Detect which cell encompasses the target text, then output its [X, Y] center coordinate. 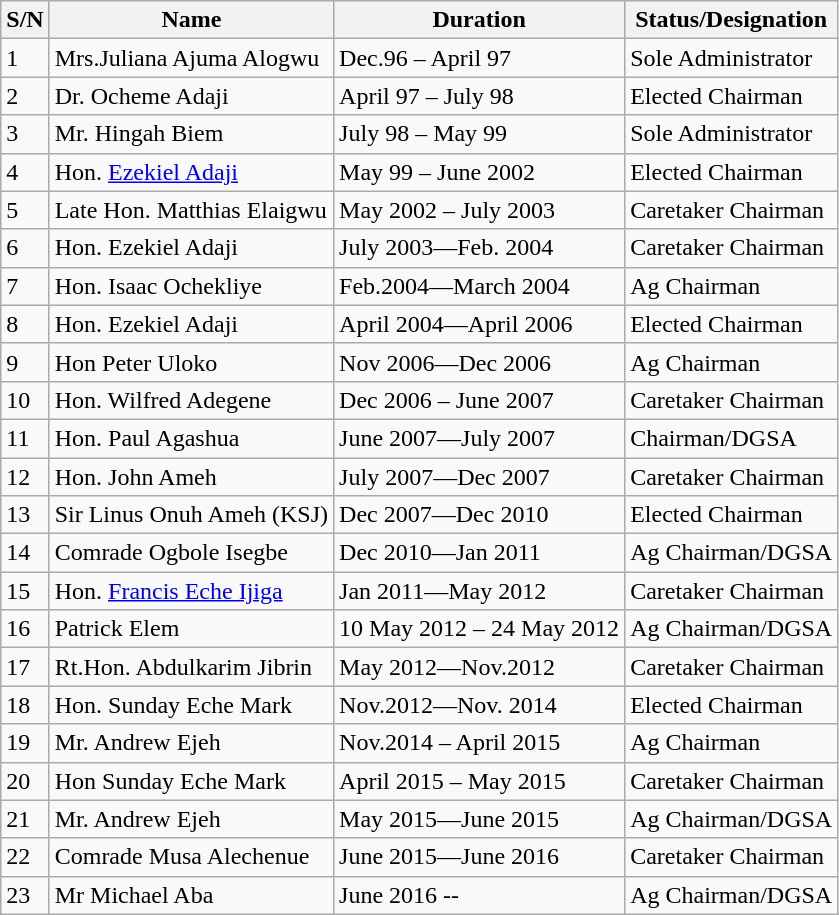
3 [25, 134]
23 [25, 895]
6 [25, 248]
May 2015—June 2015 [480, 819]
July 98 – May 99 [480, 134]
Hon Sunday Eche Mark [191, 781]
10 May 2012 – 24 May 2012 [480, 629]
19 [25, 743]
Rt.Hon. Abdulkarim Jibrin [191, 667]
13 [25, 515]
Dec 2006 – June 2007 [480, 400]
Hon. Paul Agashua [191, 438]
Hon. Francis Eche Ijiga [191, 591]
10 [25, 400]
Dr. Ocheme Adaji [191, 96]
Chairman/DGSA [732, 438]
Mrs.Juliana Ajuma Alogwu [191, 58]
1 [25, 58]
14 [25, 553]
22 [25, 857]
20 [25, 781]
Nov.2014 – April 2015 [480, 743]
Dec 2007—Dec 2010 [480, 515]
S/N [25, 20]
Feb.2004—March 2004 [480, 286]
17 [25, 667]
Sir Linus Onuh Ameh (KSJ) [191, 515]
Hon Peter Uloko [191, 362]
12 [25, 477]
Late Hon. Matthias Elaigwu [191, 210]
11 [25, 438]
4 [25, 172]
June 2007—July 2007 [480, 438]
Hon. Wilfred Adegene [191, 400]
15 [25, 591]
May 99 – June 2002 [480, 172]
Jan 2011—May 2012 [480, 591]
8 [25, 324]
April 97 – July 98 [480, 96]
Patrick Elem [191, 629]
Duration [480, 20]
Hon. Sunday Eche Mark [191, 705]
April 2015 – May 2015 [480, 781]
Dec.96 – April 97 [480, 58]
July 2003—Feb. 2004 [480, 248]
Mr. Hingah Biem [191, 134]
June 2015—June 2016 [480, 857]
Hon. Isaac Ochekliye [191, 286]
5 [25, 210]
Mr Michael Aba [191, 895]
Comrade Ogbole Isegbe [191, 553]
Dec 2010—Jan 2011 [480, 553]
9 [25, 362]
21 [25, 819]
16 [25, 629]
18 [25, 705]
Status/Designation [732, 20]
Nov.2012—Nov. 2014 [480, 705]
April 2004—April 2006 [480, 324]
Comrade Musa Alechenue [191, 857]
Nov 2006—Dec 2006 [480, 362]
May 2002 – July 2003 [480, 210]
June 2016 -- [480, 895]
July 2007—Dec 2007 [480, 477]
Name [191, 20]
7 [25, 286]
2 [25, 96]
Hon. John Ameh [191, 477]
May 2012—Nov.2012 [480, 667]
